For the text-containing cell, return its midpoint in (X, Y) coordinate format. 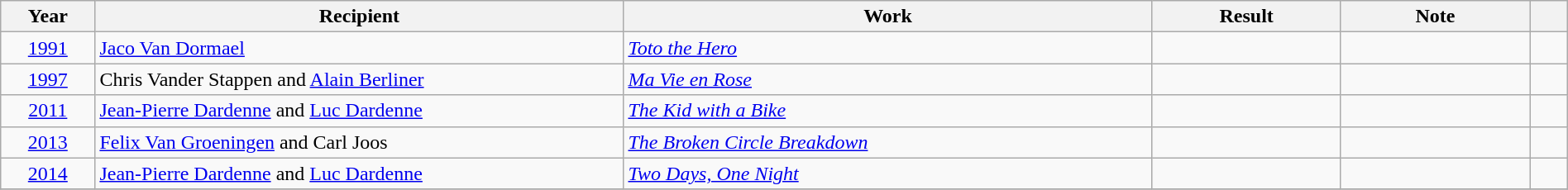
Note (1435, 17)
Year (48, 17)
2013 (48, 142)
Toto the Hero (888, 48)
Two Days, One Night (888, 173)
Jaco Van Dormael (359, 48)
Recipient (359, 17)
Ma Vie en Rose (888, 79)
The Kid with a Bike (888, 111)
2011 (48, 111)
Result (1246, 17)
Felix Van Groeningen and Carl Joos (359, 142)
1997 (48, 79)
Chris Vander Stappen and Alain Berliner (359, 79)
Work (888, 17)
2014 (48, 173)
1991 (48, 48)
The Broken Circle Breakdown (888, 142)
